Capture the cell that displays the provided text and extract its [X, Y] central coordinate. 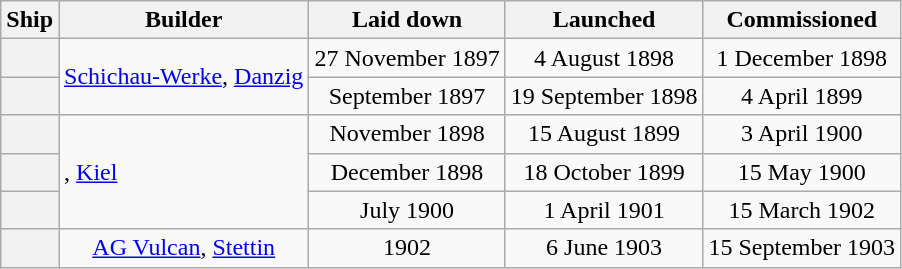
18 October 1899 [604, 172]
19 September 1898 [604, 96]
15 March 1902 [802, 210]
July 1900 [407, 210]
15 September 1903 [802, 248]
4 April 1899 [802, 96]
November 1898 [407, 134]
1 December 1898 [802, 58]
3 April 1900 [802, 134]
December 1898 [407, 172]
September 1897 [407, 96]
Commissioned [802, 20]
, Kiel [184, 172]
15 August 1899 [604, 134]
15 May 1900 [802, 172]
1902 [407, 248]
Ship [30, 20]
6 June 1903 [604, 248]
Schichau-Werke, Danzig [184, 77]
4 August 1898 [604, 58]
Laid down [407, 20]
27 November 1897 [407, 58]
AG Vulcan, Stettin [184, 248]
Launched [604, 20]
Builder [184, 20]
1 April 1901 [604, 210]
